Identify which cell holds the provided text, then report its [X, Y] central coordinate. 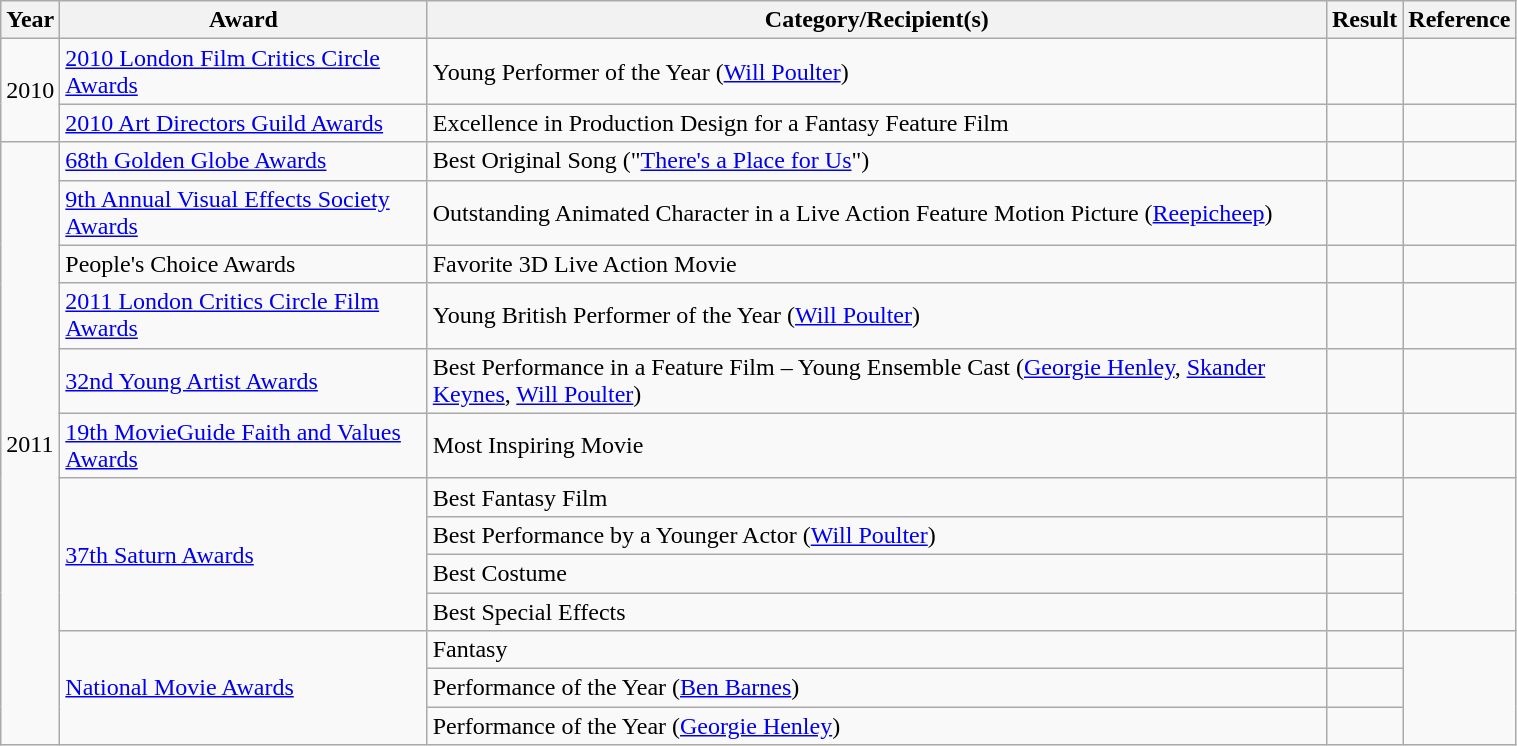
Excellence in Production Design for a Fantasy Feature Film [876, 123]
Result [1364, 20]
Most Inspiring Movie [876, 446]
National Movie Awards [244, 688]
Outstanding Animated Character in a Live Action Feature Motion Picture (Reepicheep) [876, 212]
Reference [1460, 20]
Best Special Effects [876, 611]
Category/Recipient(s) [876, 20]
37th Saturn Awards [244, 554]
Young British Performer of the Year (Will Poulter) [876, 316]
2010 Art Directors Guild Awards [244, 123]
Performance of the Year (Ben Barnes) [876, 688]
2010 London Film Critics Circle Awards [244, 72]
32nd Young Artist Awards [244, 380]
Best Performance in a Feature Film – Young Ensemble Cast (Georgie Henley, Skander Keynes, Will Poulter) [876, 380]
19th MovieGuide Faith and Values Awards [244, 446]
Fantasy [876, 650]
People's Choice Awards [244, 264]
Award [244, 20]
9th Annual Visual Effects Society Awards [244, 212]
Best Costume [876, 573]
Best Fantasy Film [876, 497]
68th Golden Globe Awards [244, 161]
2011 [30, 444]
Year [30, 20]
Performance of the Year (Georgie Henley) [876, 726]
2011 London Critics Circle Film Awards [244, 316]
Best Original Song ("There's a Place for Us") [876, 161]
2010 [30, 90]
Young Performer of the Year (Will Poulter) [876, 72]
Best Performance by a Younger Actor (Will Poulter) [876, 535]
Favorite 3D Live Action Movie [876, 264]
